Output the [X, Y] coordinate of the center of the cell containing the given text.  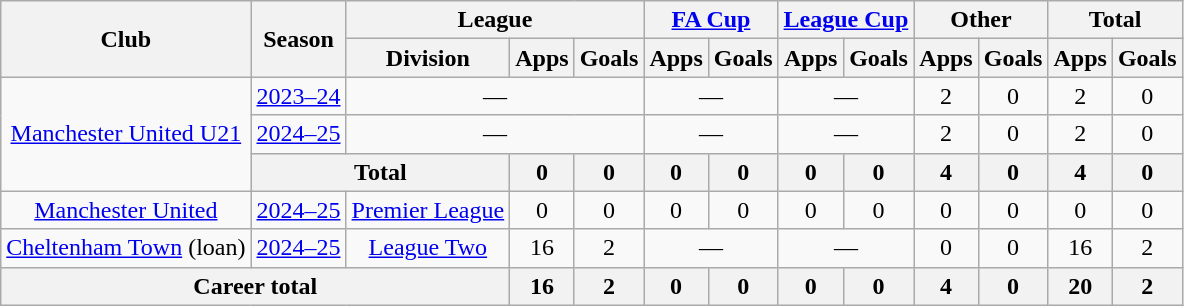
Premier League [428, 210]
Other [981, 20]
Manchester United U21 [126, 134]
Club [126, 39]
Season [298, 39]
20 [1080, 286]
League Two [428, 248]
Career total [256, 286]
2023–24 [298, 96]
League Cup [846, 20]
Division [428, 58]
Cheltenham Town (loan) [126, 248]
Manchester United [126, 210]
League [495, 20]
FA Cup [711, 20]
